Scan for the cell matching the given text and deliver its [X, Y] coordinate at center. 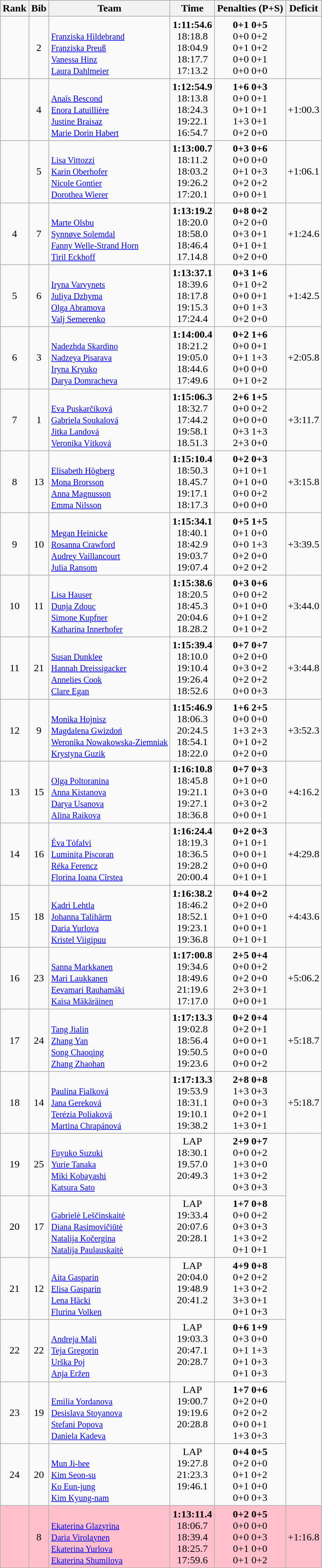
4+9 0+80+2 0+21+3 0+23+3 0+10+1 0+3 [250, 1288]
1:15:10.418:50.318.45.719:17.118:17.3 [192, 482]
Mun Ji-heeKim Seon-suKo Eun-jungKim Kyung-nam [110, 1475]
1:14:00.418:21.219:05.018:44.617:49.6 [192, 358]
Kadri LehtlaJohanna TalihärmDaria YurlovaKristel Viigipuu [110, 916]
Aita GasparinElisa GasparinLena HäckiFlurina Volken [110, 1288]
1 [39, 420]
25 [39, 1164]
+2:05.8 [303, 358]
+3:15.8 [303, 482]
1:17:13.319:53.918:31.119:10.119:38.2 [192, 1102]
0+2 0+30+1 0+10+1 0+00+0 0+20+0 0+0 [250, 482]
1:15:06.318:32.717:44.219:58.118.51.3 [192, 420]
Emilia YordanovaDesislava StoyanovaStefani PopovaDaniela Kadeva [110, 1413]
2+6 1+50+0 0+20+0 0+00+3 1+32+3 0+0 [250, 420]
1:16:38.218:46.218:52.119:23.119:36.8 [192, 916]
Olga PoltoraninaAnna KistanovaDarya UsanovaAlina Raikova [110, 792]
0+2 0+30+1 0+10+0 0+10+0 0+00+1 0+1 [250, 854]
LAP19:03.320:47.120:28.7 [192, 1350]
1:15:46.918:06.320:24.518:54.118:22.0 [192, 730]
Ekaterina GlazyrinaDaria VirolaynenEkaterina YurlovaEkaterina Shumilova [110, 1537]
LAP19:00.719:19.620:28.8 [192, 1413]
+3:11.7 [303, 420]
Iryna VarvynetsJuliya DzhymaOlga AbramovaValj Semerenko [110, 296]
1+7 0+60+2 0+00+2 0+20+0 0+11+3 0+3 [250, 1413]
0+2 1+60+0 0+10+1 1+30+0 0+00+1 0+2 [250, 358]
0+4 0+50+2 0+00+1 0+20+1 0+00+0 0+3 [250, 1475]
1:16:24.418:19.318:36.519:28.220:00.4 [192, 854]
Andreja MaliTeja GregorinUrška PojAnja Eržen [110, 1350]
1:12:54.918:13.818:24.319:22.116:54.7 [192, 110]
1:13:37.118:39.618:17.819:15.317:24.4 [192, 296]
Anaïs BescondEnora LatuillièreJustine BraisazMarie Dorin Habert [110, 110]
Time [192, 8]
2+8 0+81+3 0+30+0 0+30+2 0+11+3 0+1 [250, 1102]
+1:24.6 [303, 234]
0+8 0+20+2 0+00+3 0+10+1 0+10+2 0+0 [250, 234]
+1:16.8 [303, 1537]
1:11:54.618:18.818:04.918:17.717:13.2 [192, 48]
LAP19:27.821:23.319:46.1 [192, 1475]
0+7 0+70+2 0+00+3 0+20+2 0+20+0 0+3 [250, 668]
1:15:39.418:10.019:10.419:26.418:52.6 [192, 668]
0+2 0+40+2 0+10+0 0+10+0 0+00+0 0+2 [250, 1040]
Bib [39, 8]
Lisa VittozziKarin OberhoferNicole GontierDorothea Wierer [110, 172]
Nadezhda SkardinoNadzeya PisaravaIryna KryukoDarya Domracheva [110, 358]
Elisabeth HögbergMona BrorssonAnna MagnussonEmma Nilsson [110, 482]
+1:42.5 [303, 296]
Rank [14, 8]
Éva TófalviLuminița PișcoranRéka FerenczFlorina Ioana Cîrstea [110, 854]
1:15:34.118:40.118:42.919:03.719:07.4 [192, 544]
1:13:19.218:20.018:58.018:46.417.14.8 [192, 234]
Megan HeinickeRosanna CrawfordAudrey VaillancourtJulia Ransom [110, 544]
Eva PuskarčíkováGabriela SoukalováJitka LandováVeronika Vítková [110, 420]
2+5 0+40+0 0+20+2 0+02+3 0+10+0 0+1 [250, 978]
+4:29.8 [303, 854]
Penalties (P+S) [250, 8]
Team [110, 8]
0+1 0+50+0 0+20+1 0+20+0 0+10+0 0+0 [250, 48]
1+6 0+30+0 0+10+1 0+11+3 0+10+2 0+0 [250, 110]
Franziska HildebrandFranziska PreußVanessa HinzLaura Dahlmeier [110, 48]
+3:44.0 [303, 606]
1:15:38.618:20.518:45.320:04.618.28.2 [192, 606]
Paulína FialkováJana GerekováTerézia PoliakováMartina Chrapánová [110, 1102]
Marte OlsbuSynnøve SolemdalFanny Welle-Strand HornTiril Eckhoff [110, 234]
+3:39.5 [303, 544]
+4:43.6 [303, 916]
0+6 1+90+3 0+00+1 1+30+1 0+30+1 0+3 [250, 1350]
0+4 0+20+2 0+00+1 0+00+0 0+10+1 0+1 [250, 916]
1:13:00.718:11.218:03.219:26.217:20.1 [192, 172]
+3:52.3 [303, 730]
+5:06.2 [303, 978]
Tang JialinZhang YanSong ChaoqingZhang Zhaohan [110, 1040]
0+7 0+30+1 0+00+3 0+00+3 0+2 0+0 0+1 [250, 792]
+1:00.3 [303, 110]
+3:44.8 [303, 668]
0+3 0+60+0 0+20+1 0+00+1 0+20+1 0+2 [250, 606]
+1:06.1 [303, 172]
+4:16.2 [303, 792]
Deficit [303, 8]
LAP19:33.420:07.620:28.1 [192, 1226]
Fuyuko SuzukiYurie TanakaMiki KobayashiKatsura Sato [110, 1164]
3 [39, 358]
Lisa HauserDunja ZdoucSimone KupfnerKatharina Innerhofer [110, 606]
0+3 0+60+0 0+00+1 0+30+2 0+20+0 0+1 [250, 172]
LAP18:30.119.57.020:49.3 [192, 1164]
1:16:10.818:45.819:21.119:27.118:36.8 [192, 792]
2+9 0+70+0 0+21+3 0+01+3 0+20+3 0+3 [250, 1164]
0+5 1+50+1 0+00+0 1+30+2 0+00+2 0+2 [250, 544]
Susan DunkleeHannah DreissigackerAnnelies CookClare Egan [110, 668]
Gabrielė LeščinskaitėDiana RasimovičiūtėNatalija KočerginaNatalija Paulauskaitė [110, 1226]
2 [39, 48]
Monika HojniszMagdalena GwizdońWeronika Nowakowska-ZiemniakKrystyna Guzik [110, 730]
1:17:00.819:34.618:49.621:19.617:17.0 [192, 978]
1+7 0+80+0 0+20+3 0+31+3 0+20+1 0+1 [250, 1226]
1+6 2+50+0 0+01+3 2+30+1 0+20+2 0+0 [250, 730]
LAP20:04.019:48.920:41.2 [192, 1288]
1:13:11.418:06.718:39.418:25.717:59.6 [192, 1537]
Sanna MarkkanenMari LaukkanenEevamari RauhamäkiKaisa Mäkäräinen [110, 978]
1:17:13.319:02.818:56.419:50.519:23.6 [192, 1040]
0+2 0+50+0 0+00+0 0+30+1 0+00+1 0+2 [250, 1537]
0+3 1+60+1 0+20+0 0+10+0 1+30+2 0+0 [250, 296]
